From the cell containing the given text, extract its center point as [x, y] coordinate. 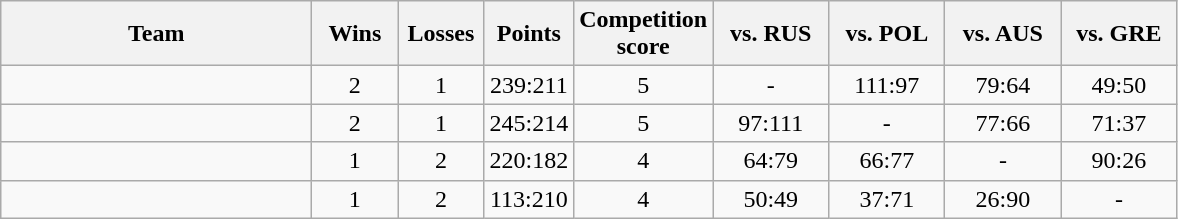
111:97 [887, 85]
64:79 [771, 161]
vs. GRE [1119, 34]
113:210 [529, 199]
239:211 [529, 85]
vs. RUS [771, 34]
vs. AUS [1003, 34]
Competitionscore [644, 34]
79:64 [1003, 85]
Team [156, 34]
245:214 [529, 123]
220:182 [529, 161]
Wins [355, 34]
26:90 [1003, 199]
66:77 [887, 161]
Losses [441, 34]
77:66 [1003, 123]
50:49 [771, 199]
vs. POL [887, 34]
49:50 [1119, 85]
97:111 [771, 123]
90:26 [1119, 161]
71:37 [1119, 123]
Points [529, 34]
37:71 [887, 199]
